Scan for the cell matching the given text and deliver its [x, y] coordinate at center. 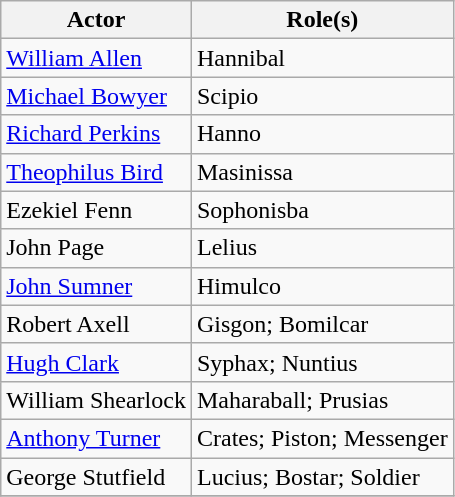
Scipio [322, 96]
Lelius [322, 248]
Lucius; Bostar; Soldier [322, 477]
William Shearlock [96, 400]
Hannibal [322, 58]
Anthony Turner [96, 438]
Ezekiel Fenn [96, 210]
Hanno [322, 134]
Hugh Clark [96, 362]
John Page [96, 248]
Actor [96, 20]
Crates; Piston; Messenger [322, 438]
Gisgon; Bomilcar [322, 324]
William Allen [96, 58]
John Sumner [96, 286]
Theophilus Bird [96, 172]
Richard Perkins [96, 134]
George Stutfield [96, 477]
Michael Bowyer [96, 96]
Maharaball; Prusias [322, 400]
Role(s) [322, 20]
Syphax; Nuntius [322, 362]
Sophonisba [322, 210]
Masinissa [322, 172]
Robert Axell [96, 324]
Himulco [322, 286]
